Extract the (x, y) coordinate from the center of the cell holding the provided text.  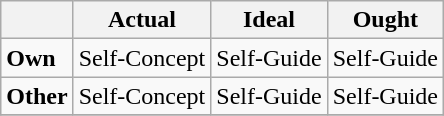
Ideal (269, 20)
Other (37, 96)
Actual (142, 20)
Ought (385, 20)
Own (37, 58)
